Pinpoint the cell where the given text exists, returning its (X, Y) midpoint coordinate. 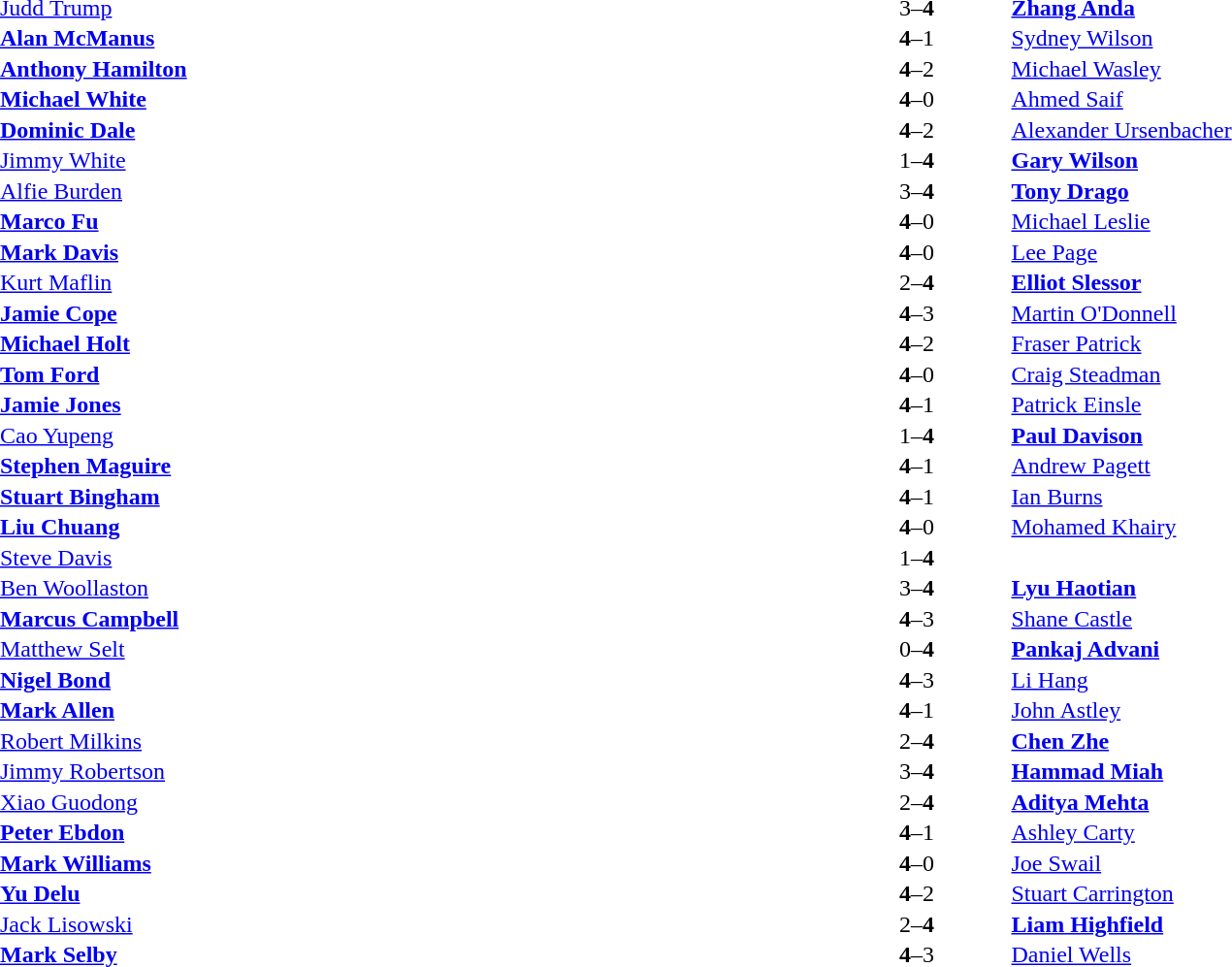
0–4 (916, 649)
